Identify which cell holds the provided text, then report its (x, y) central coordinate. 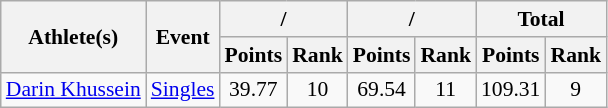
Darin Khussein (74, 90)
39.77 (253, 90)
109.31 (510, 90)
Athlete(s) (74, 36)
Event (183, 36)
Total (541, 19)
Singles (183, 90)
69.54 (382, 90)
11 (446, 90)
9 (576, 90)
10 (318, 90)
